Provide the (X, Y) coordinate of the cell's center where the given text is located.  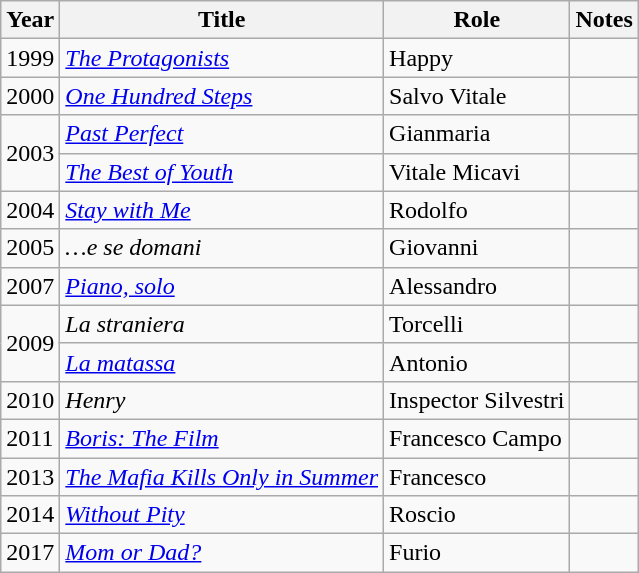
Roscio (477, 515)
Furio (477, 553)
Past Perfect (222, 134)
Year (30, 20)
Without Pity (222, 515)
Piano, solo (222, 286)
One Hundred Steps (222, 96)
2000 (30, 96)
2010 (30, 400)
Gianmaria (477, 134)
2009 (30, 343)
Title (222, 20)
Antonio (477, 362)
Francesco (477, 477)
2004 (30, 210)
Alessandro (477, 286)
Mom or Dad? (222, 553)
Francesco Campo (477, 438)
Salvo Vitale (477, 96)
Role (477, 20)
2005 (30, 248)
2013 (30, 477)
Torcelli (477, 324)
2011 (30, 438)
Stay with Me (222, 210)
Henry (222, 400)
1999 (30, 58)
La straniera (222, 324)
Inspector Silvestri (477, 400)
2014 (30, 515)
Boris: The Film (222, 438)
2017 (30, 553)
Vitale Micavi (477, 172)
Giovanni (477, 248)
The Best of Youth (222, 172)
2003 (30, 153)
La matassa (222, 362)
Rodolfo (477, 210)
Happy (477, 58)
The Protagonists (222, 58)
The Mafia Kills Only in Summer (222, 477)
2007 (30, 286)
Notes (604, 20)
…e se domani (222, 248)
